Output the (x, y) coordinate of the center of the cell containing the given text.  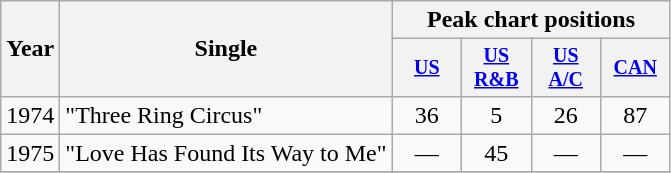
Year (30, 49)
Single (226, 49)
USA/C (566, 68)
87 (634, 115)
"Three Ring Circus" (226, 115)
"Love Has Found Its Way to Me" (226, 153)
CAN (634, 68)
US (426, 68)
Peak chart positions (531, 20)
USR&B (496, 68)
26 (566, 115)
1975 (30, 153)
5 (496, 115)
1974 (30, 115)
36 (426, 115)
45 (496, 153)
